Return the [X, Y] coordinate for the center point of the cell that contains the specified text.  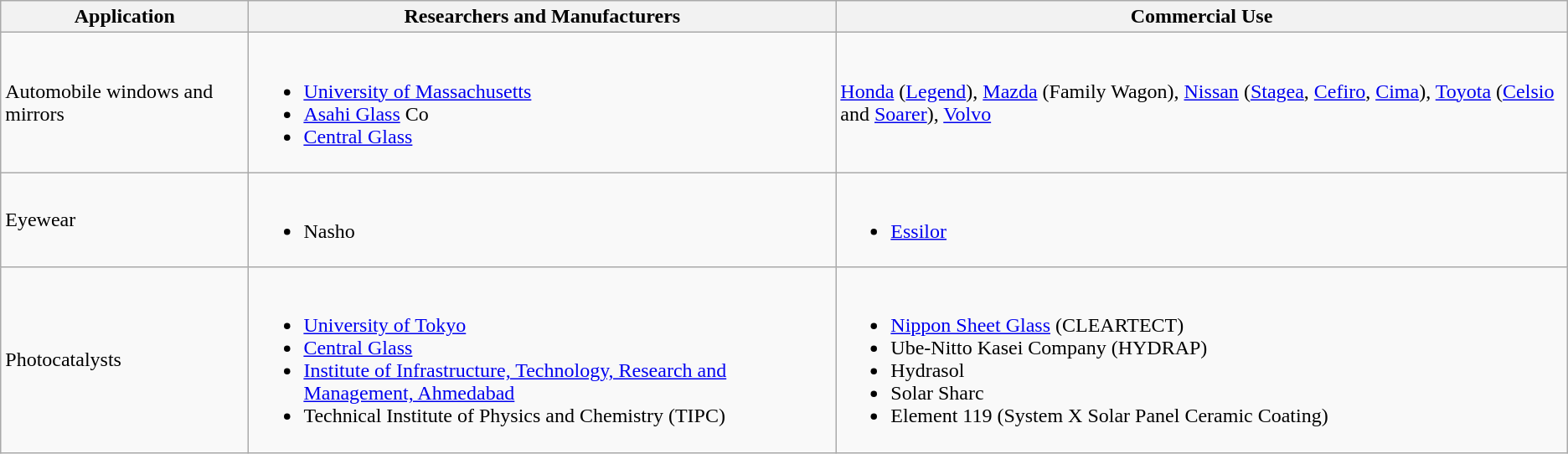
Application [125, 17]
Essilor [1201, 219]
University of MassachusettsAsahi Glass CoCentral Glass [543, 102]
Photocatalysts [125, 360]
Eyewear [125, 219]
Researchers and Manufacturers [543, 17]
Automobile windows and mirrors [125, 102]
Nasho [543, 219]
Honda (Legend), Mazda (Family Wagon), Nissan (Stagea, Cefiro, Cima), Toyota (Celsio and Soarer), Volvo [1201, 102]
Nippon Sheet Glass (CLEARTECT)Ube-Nitto Kasei Company (HYDRAP)HydrasolSolar SharcElement 119 (System X Solar Panel Ceramic Coating) [1201, 360]
Commercial Use [1201, 17]
